Detect which cell encompasses the target text, then output its (x, y) center coordinate. 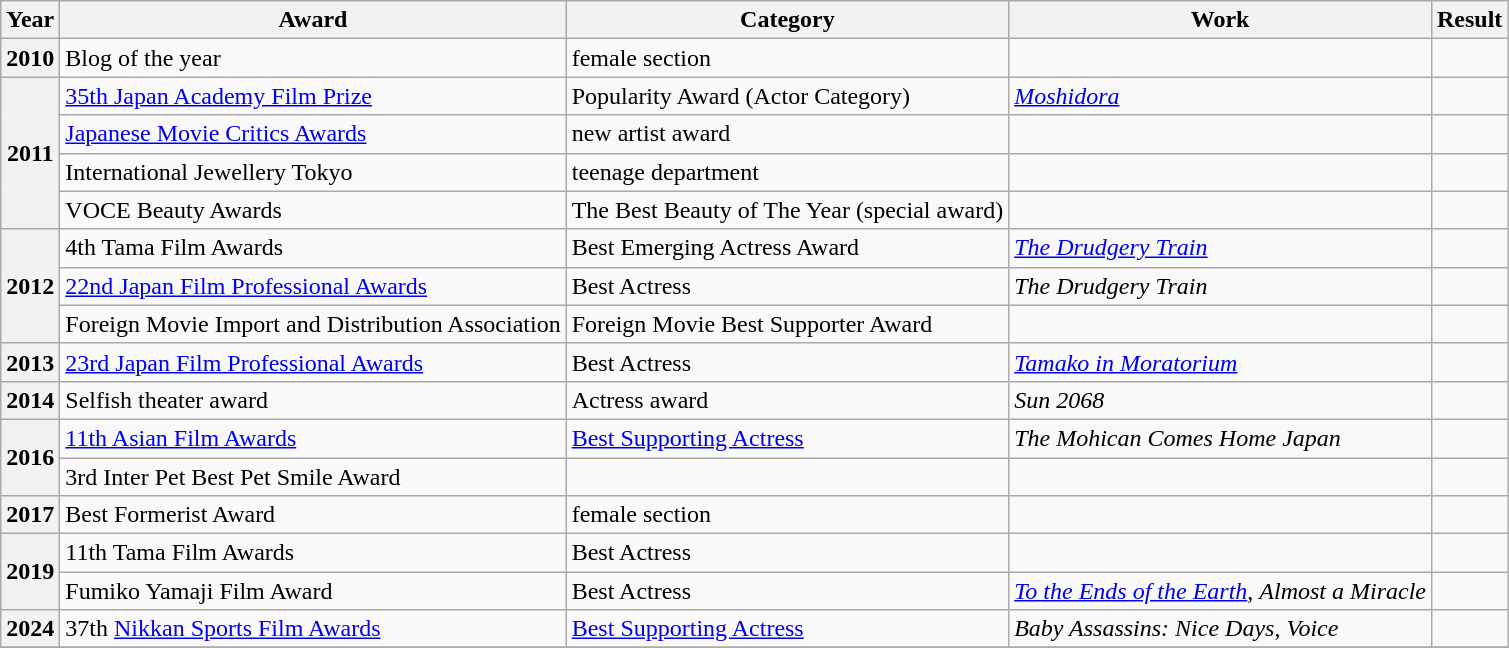
Popularity Award (Actor Category) (787, 96)
2017 (30, 515)
2011 (30, 153)
International Jewellery Tokyo (313, 172)
2016 (30, 457)
The Mohican Comes Home Japan (1220, 438)
2013 (30, 362)
2012 (30, 286)
Baby Assassins: Nice Days, Voice (1220, 629)
VOCE Beauty Awards (313, 210)
35th Japan Academy Film Prize (313, 96)
Result (1469, 20)
new artist award (787, 134)
2014 (30, 400)
Blog of the year (313, 58)
Best Emerging Actress Award (787, 248)
2019 (30, 572)
22nd Japan Film Professional Awards (313, 286)
Moshidora (1220, 96)
Category (787, 20)
Foreign Movie Import and Distribution Association (313, 324)
Award (313, 20)
2010 (30, 58)
Work (1220, 20)
11th Asian Film Awards (313, 438)
teenage department (787, 172)
Foreign Movie Best Supporter Award (787, 324)
Actress award (787, 400)
Selfish theater award (313, 400)
11th Tama Film Awards (313, 553)
3rd Inter Pet Best Pet Smile Award (313, 477)
23rd Japan Film Professional Awards (313, 362)
Tamako in Moratorium (1220, 362)
Best Formerist Award (313, 515)
37th Nikkan Sports Film Awards (313, 629)
Sun 2068 (1220, 400)
Year (30, 20)
To the Ends of the Earth, Almost a Miracle (1220, 591)
The Best Beauty of The Year (special award) (787, 210)
2024 (30, 629)
Fumiko Yamaji Film Award (313, 591)
4th Tama Film Awards (313, 248)
Japanese Movie Critics Awards (313, 134)
